Extract the [X, Y] coordinate from the center of the cell holding the provided text.  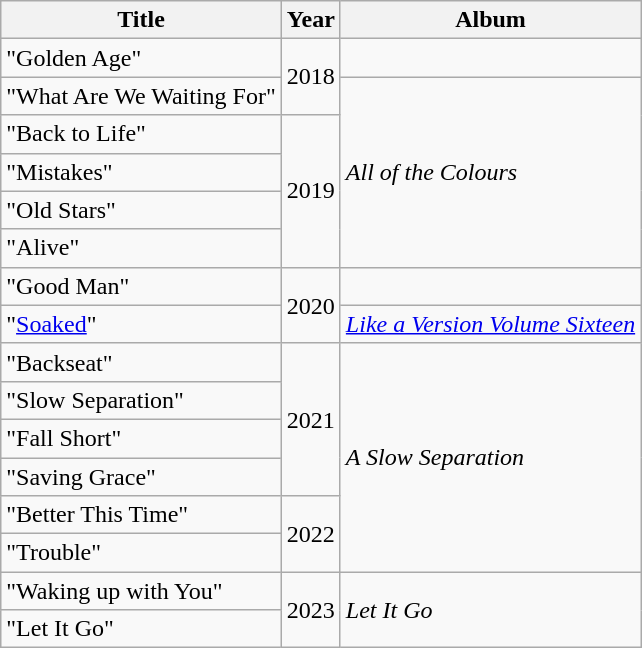
2020 [310, 305]
"Slow Separation" [142, 400]
Album [490, 20]
"Waking up with You" [142, 591]
"Mistakes" [142, 172]
2022 [310, 534]
"Backseat" [142, 362]
"Trouble" [142, 553]
Like a Version Volume Sixteen [490, 324]
2019 [310, 191]
"Alive" [142, 248]
"Golden Age" [142, 58]
Let It Go [490, 610]
"What Are We Waiting For" [142, 96]
"Back to Life" [142, 134]
2018 [310, 77]
"Good Man" [142, 286]
A Slow Separation [490, 457]
All of the Colours [490, 172]
"Soaked" [142, 324]
"Saving Grace" [142, 477]
Year [310, 20]
Title [142, 20]
2021 [310, 419]
2023 [310, 610]
"Better This Time" [142, 515]
"Let It Go" [142, 629]
"Fall Short" [142, 438]
"Old Stars" [142, 210]
